Provide the (X, Y) coordinate of the cell's center where the given text is located.  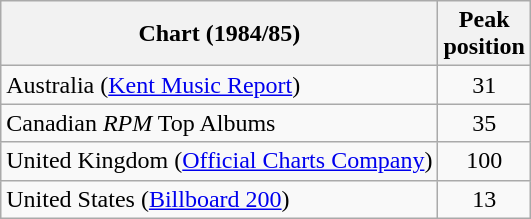
13 (484, 199)
100 (484, 161)
Chart (1984/85) (220, 34)
31 (484, 85)
35 (484, 123)
Peakposition (484, 34)
United Kingdom (Official Charts Company) (220, 161)
Australia (Kent Music Report) (220, 85)
Canadian RPM Top Albums (220, 123)
United States (Billboard 200) (220, 199)
